Return the [X, Y] coordinate for the center point of the cell that contains the specified text.  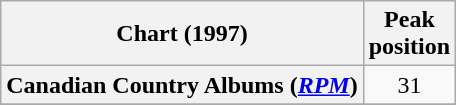
Chart (1997) [182, 34]
Canadian Country Albums (RPM) [182, 85]
31 [409, 85]
Peakposition [409, 34]
